Provide the (x, y) coordinate of the cell's center where the given text is located.  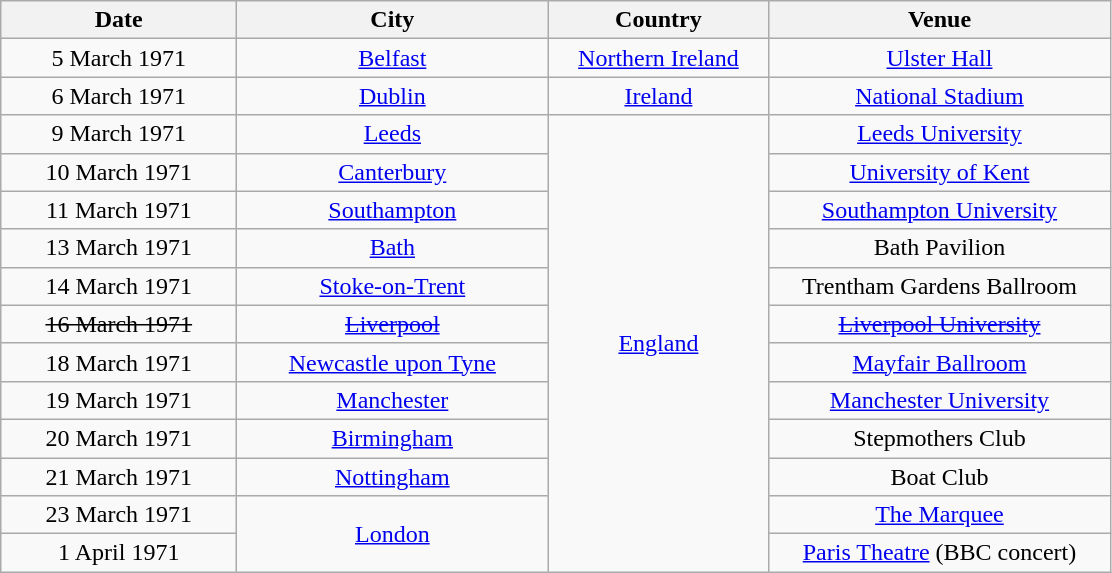
14 March 1971 (119, 286)
Manchester University (940, 400)
10 March 1971 (119, 172)
Canterbury (392, 172)
National Stadium (940, 96)
Nottingham (392, 477)
1 April 1971 (119, 553)
Leeds (392, 134)
9 March 1971 (119, 134)
Mayfair Ballroom (940, 362)
University of Kent (940, 172)
5 March 1971 (119, 58)
Trentham Gardens Ballroom (940, 286)
The Marquee (940, 515)
18 March 1971 (119, 362)
20 March 1971 (119, 438)
Dublin (392, 96)
Bath (392, 248)
Manchester (392, 400)
6 March 1971 (119, 96)
Stepmothers Club (940, 438)
19 March 1971 (119, 400)
Southampton (392, 210)
21 March 1971 (119, 477)
Date (119, 20)
Ulster Hall (940, 58)
City (392, 20)
16 March 1971 (119, 324)
Leeds University (940, 134)
England (658, 344)
Boat Club (940, 477)
London (392, 534)
11 March 1971 (119, 210)
Liverpool University (940, 324)
Venue (940, 20)
23 March 1971 (119, 515)
Birmingham (392, 438)
13 March 1971 (119, 248)
Belfast (392, 58)
Country (658, 20)
Southampton University (940, 210)
Liverpool (392, 324)
Paris Theatre (BBC concert) (940, 553)
Newcastle upon Tyne (392, 362)
Northern Ireland (658, 58)
Ireland (658, 96)
Bath Pavilion (940, 248)
Stoke-on-Trent (392, 286)
